Return the [x, y] coordinate for the center point of the cell that contains the specified text.  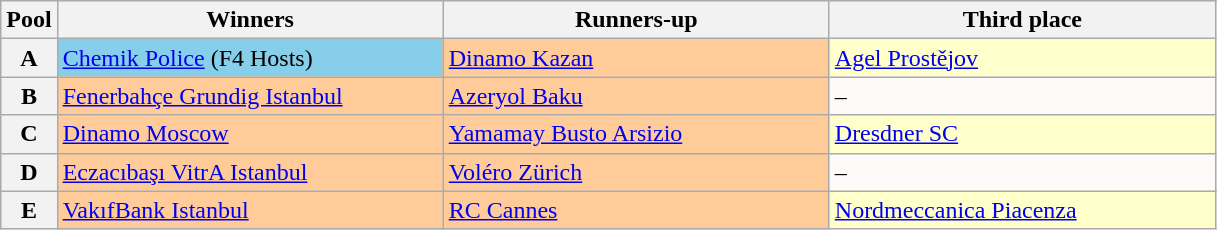
Dresdner SC [1022, 134]
Yamamay Busto Arsizio [636, 134]
A [29, 58]
Dinamo Moscow [250, 134]
Runners-up [636, 20]
Chemik Police (F4 Hosts) [250, 58]
Eczacıbaşı VitrA Istanbul [250, 172]
Fenerbahçe Grundig Istanbul [250, 96]
Third place [1022, 20]
Voléro Zürich [636, 172]
Winners [250, 20]
VakıfBank Istanbul [250, 210]
E [29, 210]
Agel Prostějov [1022, 58]
Azeryol Baku [636, 96]
Dinamo Kazan [636, 58]
Nordmeccanica Piacenza [1022, 210]
D [29, 172]
RC Cannes [636, 210]
C [29, 134]
Pool [29, 20]
B [29, 96]
